Output the (x, y) coordinate of the center of the cell containing the given text.  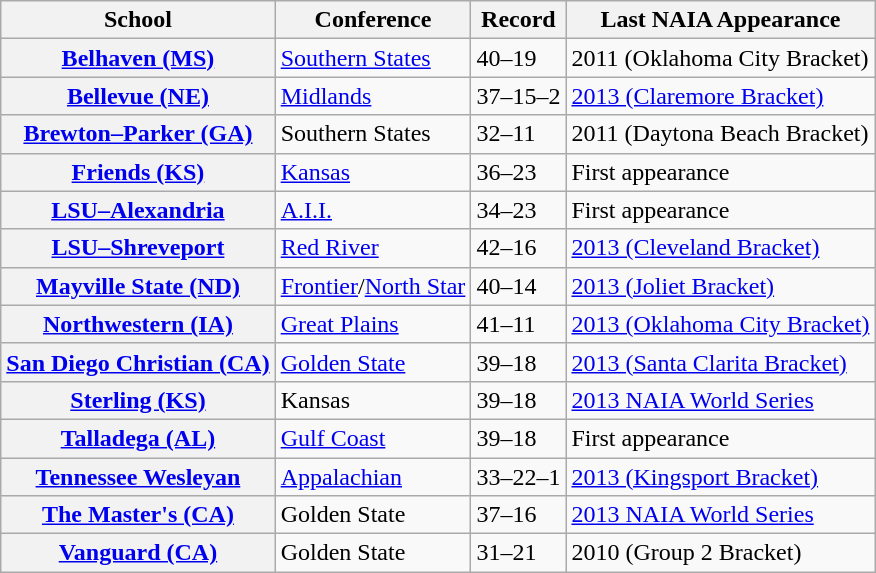
2011 (Daytona Beach Bracket) (720, 134)
Brewton–Parker (GA) (138, 134)
Red River (373, 248)
2013 (Santa Clarita Bracket) (720, 362)
Frontier/North Star (373, 286)
2013 (Cleveland Bracket) (720, 248)
Midlands (373, 96)
Talladega (AL) (138, 438)
2013 (Oklahoma City Bracket) (720, 324)
31–21 (518, 553)
Great Plains (373, 324)
36–23 (518, 172)
33–22–1 (518, 477)
Conference (373, 20)
34–23 (518, 210)
2013 (Joliet Bracket) (720, 286)
Tennessee Wesleyan (138, 477)
2013 (Kingsport Bracket) (720, 477)
The Master's (CA) (138, 515)
2013 (Claremore Bracket) (720, 96)
Friends (KS) (138, 172)
37–16 (518, 515)
LSU–Shreveport (138, 248)
Last NAIA Appearance (720, 20)
Bellevue (NE) (138, 96)
2010 (Group 2 Bracket) (720, 553)
40–14 (518, 286)
A.I.I. (373, 210)
Northwestern (IA) (138, 324)
41–11 (518, 324)
Appalachian (373, 477)
Record (518, 20)
San Diego Christian (CA) (138, 362)
40–19 (518, 58)
Belhaven (MS) (138, 58)
Mayville State (ND) (138, 286)
School (138, 20)
LSU–Alexandria (138, 210)
Sterling (KS) (138, 400)
Vanguard (CA) (138, 553)
2011 (Oklahoma City Bracket) (720, 58)
37–15–2 (518, 96)
42–16 (518, 248)
32–11 (518, 134)
Gulf Coast (373, 438)
